Detect which cell encompasses the target text, then output its [x, y] center coordinate. 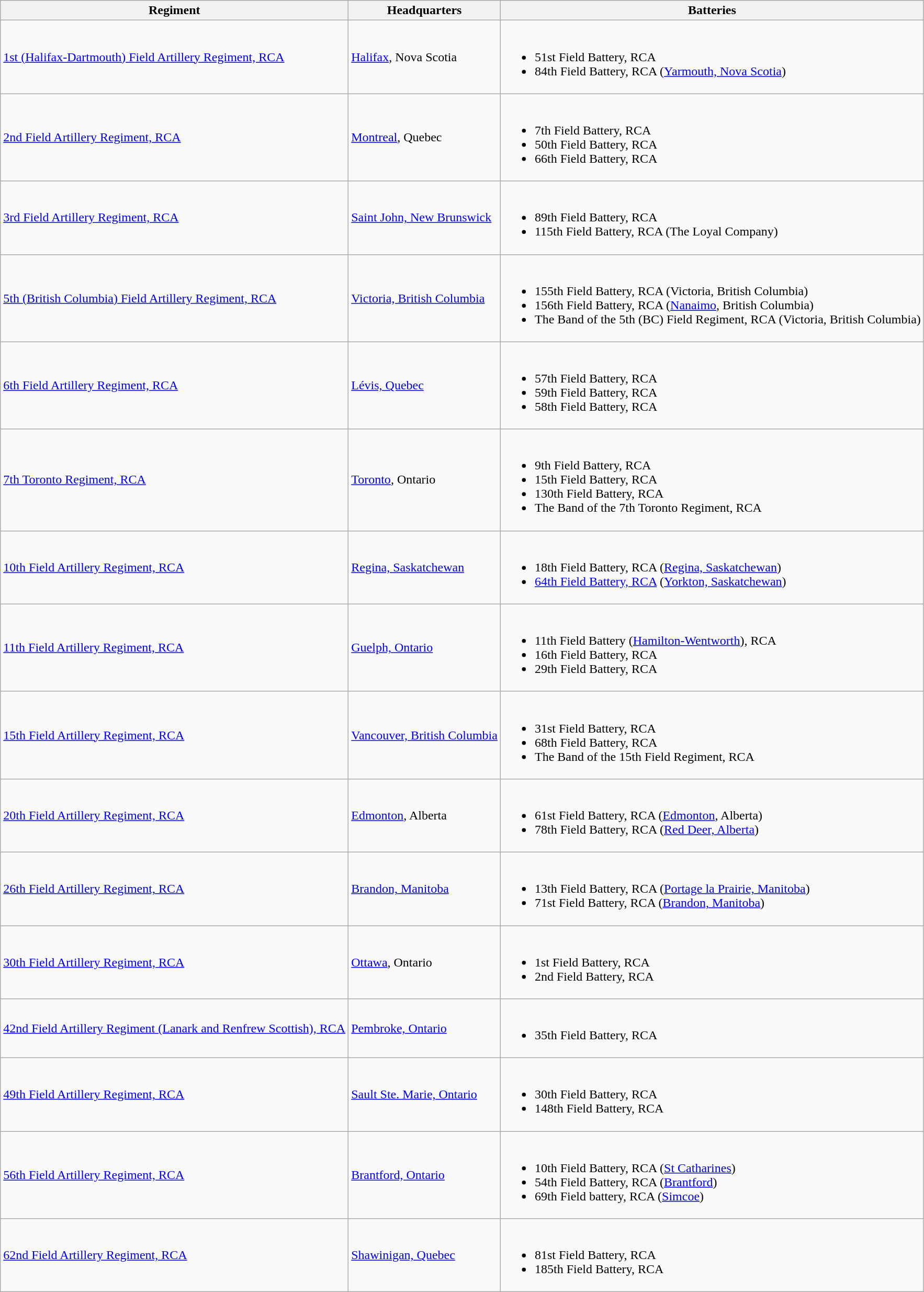
81st Field Battery, RCA185th Field Battery, RCA [712, 1255]
11th Field Battery (Hamilton-Wentworth), RCA16th Field Battery, RCA29th Field Battery, RCA [712, 648]
Victoria, British Columbia [425, 298]
18th Field Battery, RCA (Regina, Saskatchewan)64th Field Battery, RCA (Yorkton, Saskatchewan) [712, 567]
61st Field Battery, RCA (Edmonton, Alberta)78th Field Battery, RCA (Red Deer, Alberta) [712, 815]
Halifax, Nova Scotia [425, 57]
Pembroke, Ontario [425, 1029]
Shawinigan, Quebec [425, 1255]
30th Field Artillery Regiment, RCA [175, 962]
26th Field Artillery Regiment, RCA [175, 889]
49th Field Artillery Regiment, RCA [175, 1095]
5th (British Columbia) Field Artillery Regiment, RCA [175, 298]
Brantford, Ontario [425, 1175]
10th Field Artillery Regiment, RCA [175, 567]
3rd Field Artillery Regiment, RCA [175, 218]
Montreal, Quebec [425, 137]
57th Field Battery, RCA59th Field Battery, RCA58th Field Battery, RCA [712, 385]
7th Field Battery, RCA50th Field Battery, RCA66th Field Battery, RCA [712, 137]
42nd Field Artillery Regiment (Lanark and Renfrew Scottish), RCA [175, 1029]
56th Field Artillery Regiment, RCA [175, 1175]
15th Field Artillery Regiment, RCA [175, 735]
9th Field Battery, RCA15th Field Battery, RCA130th Field Battery, RCAThe Band of the 7th Toronto Regiment, RCA [712, 480]
Edmonton, Alberta [425, 815]
51st Field Battery, RCA84th Field Battery, RCA (Yarmouth, Nova Scotia) [712, 57]
Vancouver, British Columbia [425, 735]
Brandon, Manitoba [425, 889]
Saint John, New Brunswick [425, 218]
Guelph, Ontario [425, 648]
Ottawa, Ontario [425, 962]
Sault Ste. Marie, Ontario [425, 1095]
Headquarters [425, 10]
20th Field Artillery Regiment, RCA [175, 815]
13th Field Battery, RCA (Portage la Prairie, Manitoba)71st Field Battery, RCA (Brandon, Manitoba) [712, 889]
30th Field Battery, RCA148th Field Battery, RCA [712, 1095]
1st (Halifax-Dartmouth) Field Artillery Regiment, RCA [175, 57]
7th Toronto Regiment, RCA [175, 480]
62nd Field Artillery Regiment, RCA [175, 1255]
2nd Field Artillery Regiment, RCA [175, 137]
31st Field Battery, RCA68th Field Battery, RCAThe Band of the 15th Field Regiment, RCA [712, 735]
10th Field Battery, RCA (St Catharines)54th Field Battery, RCA (Brantford)69th Field battery, RCA (Simcoe) [712, 1175]
35th Field Battery, RCA [712, 1029]
Regiment [175, 10]
Regina, Saskatchewan [425, 567]
11th Field Artillery Regiment, RCA [175, 648]
6th Field Artillery Regiment, RCA [175, 385]
Batteries [712, 10]
Lévis, Quebec [425, 385]
Toronto, Ontario [425, 480]
89th Field Battery, RCA115th Field Battery, RCA (The Loyal Company) [712, 218]
1st Field Battery, RCA2nd Field Battery, RCA [712, 962]
